Locate the cell with the specified text and output its (x, y) center coordinate. 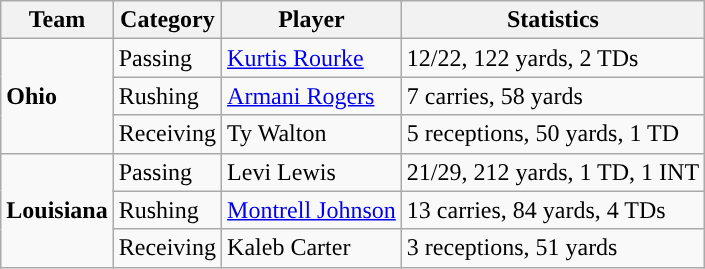
21/29, 212 yards, 1 TD, 1 INT (552, 172)
12/22, 122 yards, 2 TDs (552, 58)
3 receptions, 51 yards (552, 248)
Louisiana (57, 210)
5 receptions, 50 yards, 1 TD (552, 134)
Team (57, 20)
Statistics (552, 20)
Armani Rogers (312, 96)
Player (312, 20)
Kurtis Rourke (312, 58)
13 carries, 84 yards, 4 TDs (552, 210)
Ty Walton (312, 134)
Montrell Johnson (312, 210)
7 carries, 58 yards (552, 96)
Levi Lewis (312, 172)
Ohio (57, 96)
Category (167, 20)
Kaleb Carter (312, 248)
